Pinpoint the cell where the given text exists, returning its [X, Y] midpoint coordinate. 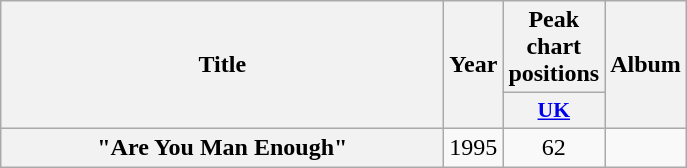
Album [646, 65]
Title [222, 65]
1995 [474, 147]
Peak chart positions [554, 47]
UK [554, 111]
"Are You Man Enough" [222, 147]
62 [554, 147]
Year [474, 65]
